Identify which cell holds the provided text, then report its [X, Y] central coordinate. 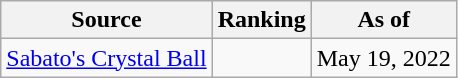
Sabato's Crystal Ball [106, 58]
As of [384, 20]
Source [106, 20]
Ranking [262, 20]
May 19, 2022 [384, 58]
